Pinpoint the cell where the given text exists, returning its (x, y) midpoint coordinate. 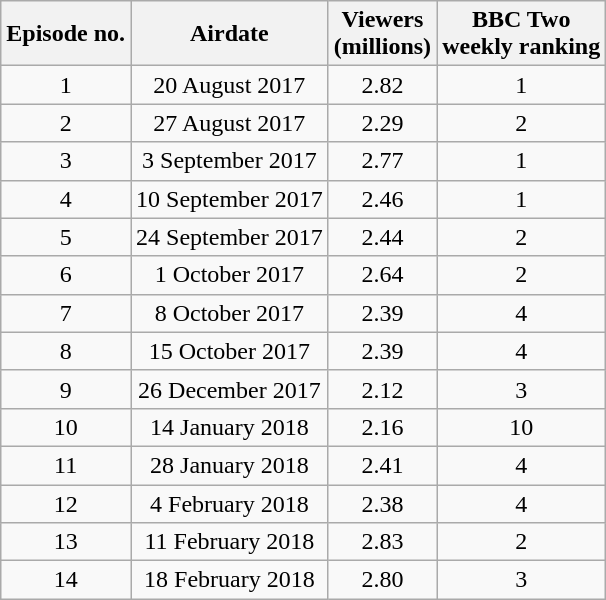
2.29 (382, 123)
2.82 (382, 85)
2.44 (382, 237)
Viewers(millions) (382, 34)
10 September 2017 (230, 199)
2.83 (382, 542)
18 February 2018 (230, 580)
BBC Twoweekly ranking (522, 34)
8 October 2017 (230, 313)
13 (66, 542)
14 January 2018 (230, 427)
11 (66, 465)
20 August 2017 (230, 85)
11 February 2018 (230, 542)
14 (66, 580)
2.64 (382, 275)
24 September 2017 (230, 237)
2.16 (382, 427)
2.46 (382, 199)
2.12 (382, 389)
2.80 (382, 580)
7 (66, 313)
2.41 (382, 465)
12 (66, 503)
15 October 2017 (230, 351)
8 (66, 351)
27 August 2017 (230, 123)
28 January 2018 (230, 465)
5 (66, 237)
3 September 2017 (230, 161)
9 (66, 389)
2.77 (382, 161)
Airdate (230, 34)
1 October 2017 (230, 275)
4 February 2018 (230, 503)
2.38 (382, 503)
26 December 2017 (230, 389)
Episode no. (66, 34)
6 (66, 275)
